Scan for the cell matching the given text and deliver its [X, Y] coordinate at center. 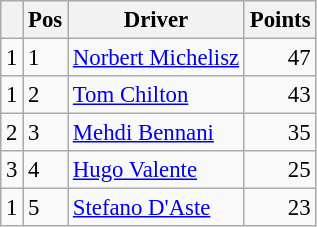
25 [280, 170]
23 [280, 208]
43 [280, 95]
Pos [46, 20]
Hugo Valente [156, 170]
Tom Chilton [156, 95]
Points [280, 20]
4 [46, 170]
47 [280, 58]
5 [46, 208]
Norbert Michelisz [156, 58]
Stefano D'Aste [156, 208]
Mehdi Bennani [156, 133]
Driver [156, 20]
35 [280, 133]
